Find where the given text appears and provide that cell's center as (x, y) coordinate. 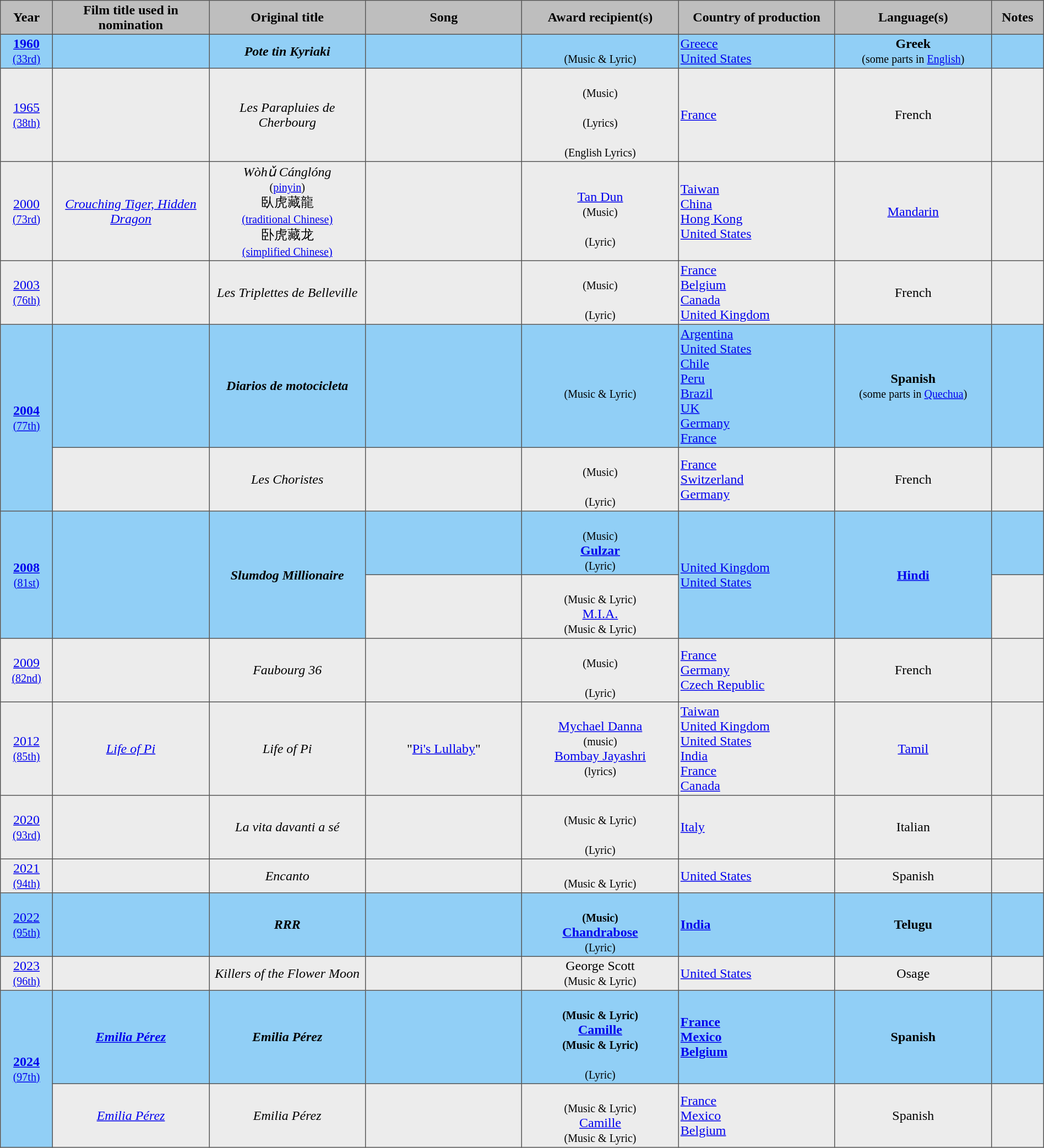
Italy (757, 827)
Taiwan United Kingdom United States India France Canada (757, 749)
Award recipient(s) (600, 18)
(Music & Lyric)M.I.A.(Music & Lyric) (600, 607)
Hindi (913, 575)
2004(77th) (26, 418)
1965(38th) (26, 115)
Country of production (757, 18)
Taiwan China Hong Kong United States (757, 211)
United Kingdom United States (757, 575)
2020(93rd) (26, 827)
France Germany Czech Republic (757, 670)
Les Choristes (287, 479)
Argentina United States Chile Peru Brazil UK Germany France (757, 386)
2012(85th) (26, 749)
Encanto (287, 876)
2021(94th) (26, 876)
2022(95th) (26, 925)
France Switzerland Germany (757, 479)
Les Parapluies de Cherbourg (287, 115)
Mychael Danna (music) Bombay Jayashri (lyrics) (600, 749)
Notes (1018, 18)
George Scott(Music & Lyric) (600, 973)
(Music)Chandrabose(Lyric) (600, 925)
France Belgium Canada United Kingdom (757, 293)
Spanish(some parts in Quechua) (913, 386)
(Music & Lyric)Camille(Music & Lyric)(Lyric) (600, 1037)
Wòhǔ Cánglóng(pinyin)臥虎藏龍(traditional Chinese)卧虎藏龙(simplified Chinese) (287, 211)
Song (444, 18)
2024(97th) (26, 1069)
2003(76th) (26, 293)
2023(96th) (26, 973)
India (757, 925)
Pote tin Kyriaki (287, 51)
Greek(some parts in English) (913, 51)
Diarios de motocicleta (287, 386)
"Pi's Lullaby" (444, 749)
(Music & Lyric)(Lyric) (600, 827)
(Music & Lyric)Camille(Music & Lyric) (600, 1115)
Language(s) (913, 18)
Tan Dun(Music)(Lyric) (600, 211)
Original title (287, 18)
France (757, 115)
La vita davanti a sé (287, 827)
Slumdog Millionaire (287, 575)
(Music)Gulzar(Lyric) (600, 543)
Les Triplettes de Belleville (287, 293)
Mandarin (913, 211)
Film title used in nomination (130, 18)
Killers of the Flower Moon (287, 973)
Italian (913, 827)
2000(73rd) (26, 211)
RRR (287, 925)
2009(82nd) (26, 670)
Faubourg 36 (287, 670)
2008(81st) (26, 575)
Crouching Tiger, Hidden Dragon (130, 211)
Telugu (913, 925)
Tamil (913, 749)
Greece United States (757, 51)
Year (26, 18)
(Music)(Lyrics)(English Lyrics) (600, 115)
Osage (913, 973)
1960(33rd) (26, 51)
